From the cell containing the given text, extract its center point as [X, Y] coordinate. 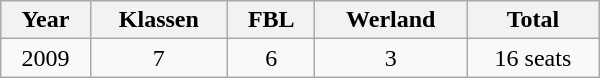
7 [159, 58]
Total [534, 20]
3 [391, 58]
2009 [46, 58]
Klassen [159, 20]
16 seats [534, 58]
FBL [272, 20]
Werland [391, 20]
Year [46, 20]
6 [272, 58]
